Identify which cell holds the provided text, then report its [x, y] central coordinate. 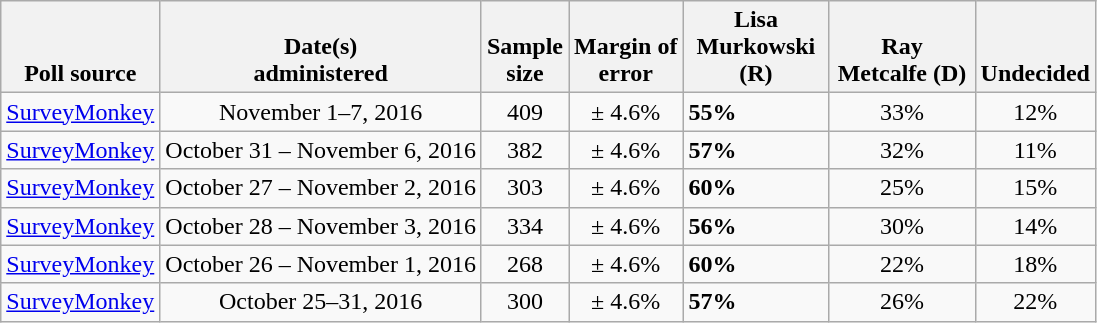
303 [524, 188]
409 [524, 112]
18% [1035, 264]
October 28 – November 3, 2016 [321, 226]
Margin oferror [626, 47]
14% [1035, 226]
Undecided [1035, 47]
268 [524, 264]
15% [1035, 188]
334 [524, 226]
Samplesize [524, 47]
Poll source [80, 47]
30% [902, 226]
32% [902, 150]
300 [524, 302]
Date(s)administered [321, 47]
11% [1035, 150]
October 27 – November 2, 2016 [321, 188]
56% [756, 226]
26% [902, 302]
33% [902, 112]
October 26 – November 1, 2016 [321, 264]
October 31 – November 6, 2016 [321, 150]
LisaMurkowski (R) [756, 47]
12% [1035, 112]
November 1–7, 2016 [321, 112]
RayMetcalfe (D) [902, 47]
55% [756, 112]
October 25–31, 2016 [321, 302]
382 [524, 150]
25% [902, 188]
